Locate the cell with the specified text and output its (X, Y) center coordinate. 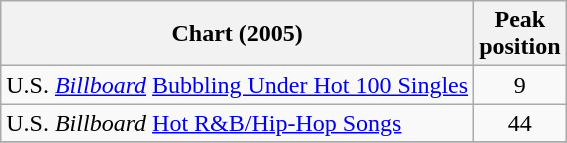
44 (520, 123)
9 (520, 85)
U.S. Billboard Hot R&B/Hip-Hop Songs (238, 123)
U.S. Billboard Bubbling Under Hot 100 Singles (238, 85)
Peakposition (520, 34)
Chart (2005) (238, 34)
